Identify which cell holds the provided text, then report its [X, Y] central coordinate. 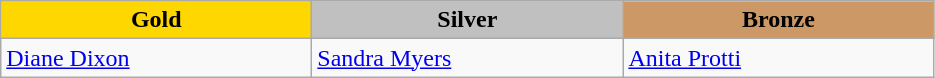
Sandra Myers [468, 58]
Bronze [778, 20]
Anita Protti [778, 58]
Diane Dixon [156, 58]
Silver [468, 20]
Gold [156, 20]
